Return [x, y] of the center of cell containing provided text 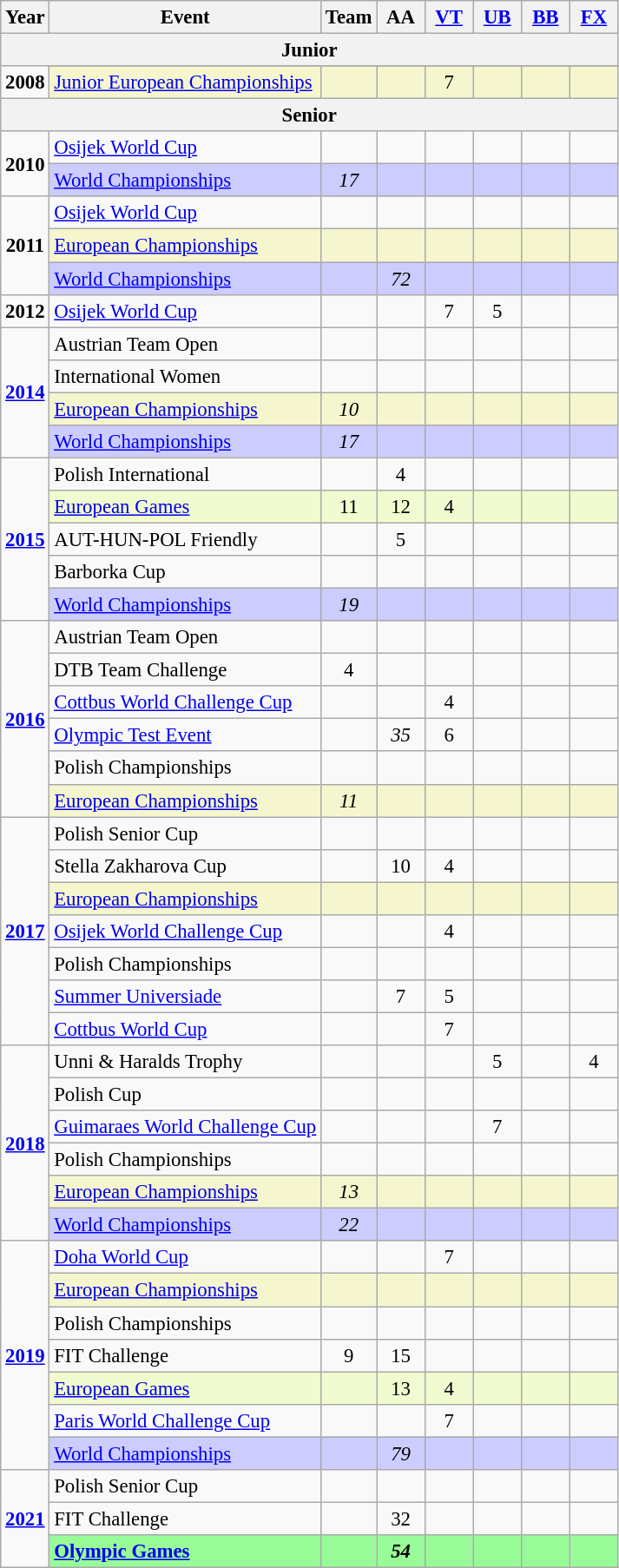
Stella Zakharova Cup [186, 866]
Barborka Cup [186, 572]
79 [401, 1453]
Junior [309, 50]
12 [401, 507]
2017 [25, 931]
54 [401, 1552]
Cottbus World Challenge Cup [186, 702]
2019 [25, 1356]
Team [349, 17]
FX [594, 17]
15 [401, 1355]
22 [349, 1225]
2008 [25, 82]
2015 [25, 539]
AA [401, 17]
Guimaraes World Challenge Cup [186, 1127]
Junior European Championships [186, 82]
9 [349, 1355]
35 [401, 735]
Senior [309, 115]
Year [25, 17]
Polish International [186, 474]
Doha World Cup [186, 1258]
2021 [25, 1519]
AUT-HUN-POL Friendly [186, 539]
Polish Cup [186, 1095]
2016 [25, 719]
2011 [25, 245]
Summer Universiade [186, 997]
Event [186, 17]
72 [401, 279]
2014 [25, 392]
VT [449, 17]
2012 [25, 311]
19 [349, 605]
International Women [186, 376]
32 [401, 1519]
DTB Team Challenge [186, 670]
2018 [25, 1143]
Paris World Challenge Cup [186, 1420]
Olympic Games [186, 1552]
UB [497, 17]
BB [546, 17]
Osijek World Challenge Cup [186, 932]
Unni & Haralds Trophy [186, 1062]
2010 [25, 163]
Olympic Test Event [186, 735]
Cottbus World Cup [186, 1029]
6 [449, 735]
